Capture the cell that displays the provided text and extract its [X, Y] central coordinate. 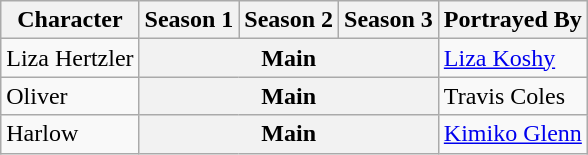
Kimiko Glenn [512, 134]
Character [70, 20]
Season 1 [189, 20]
Liza Hertzler [70, 58]
Travis Coles [512, 96]
Portrayed By [512, 20]
Season 3 [389, 20]
Oliver [70, 96]
Liza Koshy [512, 58]
Season 2 [289, 20]
Harlow [70, 134]
